Locate the cell with the specified text and output its (x, y) center coordinate. 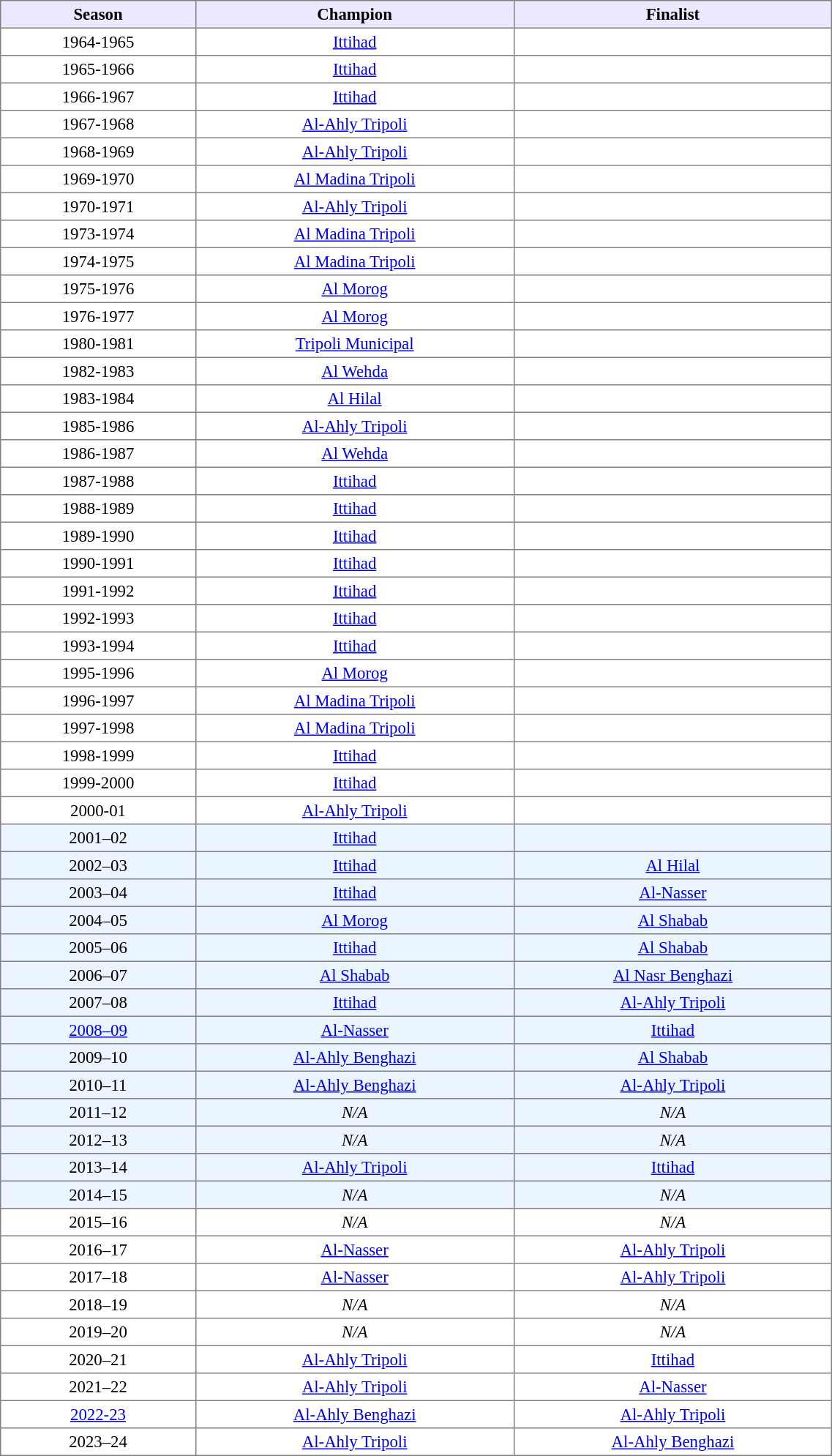
2017–18 (98, 1277)
1976-1977 (98, 316)
1968-1969 (98, 152)
1997-1998 (98, 728)
1974-1975 (98, 261)
2022-23 (98, 1414)
2020–21 (98, 1359)
1966-1967 (98, 97)
1995-1996 (98, 673)
1986-1987 (98, 454)
1988-1989 (98, 509)
Tripoli Municipal (354, 344)
2018–19 (98, 1304)
1975-1976 (98, 289)
1980-1981 (98, 344)
2004–05 (98, 920)
1991-1992 (98, 591)
2012–13 (98, 1140)
1992-1993 (98, 619)
Al Nasr Benghazi (673, 975)
2011–12 (98, 1113)
1969-1970 (98, 179)
1973-1974 (98, 234)
2002–03 (98, 865)
2023–24 (98, 1442)
1993-1994 (98, 646)
1990-1991 (98, 564)
1970-1971 (98, 206)
1964-1965 (98, 42)
2007–08 (98, 1003)
1985-1986 (98, 426)
2014–15 (98, 1195)
2001–02 (98, 838)
2006–07 (98, 975)
2015–16 (98, 1222)
1965-1966 (98, 70)
1967-1968 (98, 124)
1999-2000 (98, 783)
1998-1999 (98, 755)
1987-1988 (98, 481)
2019–20 (98, 1332)
2000-01 (98, 810)
1989-1990 (98, 536)
Champion (354, 15)
2016–17 (98, 1250)
2021–22 (98, 1387)
2010–11 (98, 1085)
2003–04 (98, 893)
Season (98, 15)
2005–06 (98, 948)
2009–10 (98, 1058)
1996-1997 (98, 701)
1983-1984 (98, 399)
Finalist (673, 15)
2008–09 (98, 1030)
1982-1983 (98, 371)
2013–14 (98, 1168)
